Output the [x, y] coordinate of the center of the cell containing the given text.  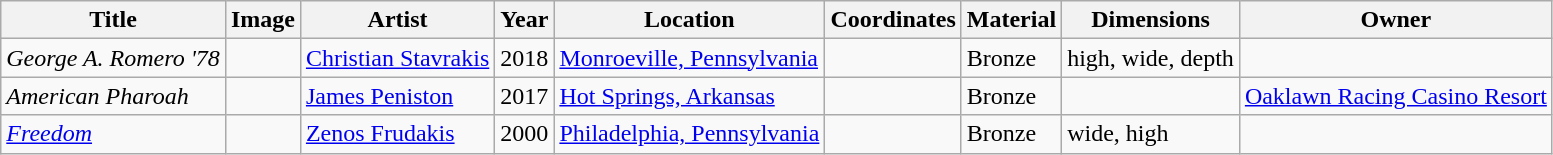
Dimensions [1151, 20]
Coordinates [893, 20]
Hot Springs, Arkansas [690, 96]
Zenos Frudakis [397, 134]
Monroeville, Pennsylvania [690, 58]
Freedom [114, 134]
2017 [524, 96]
Year [524, 20]
wide, high [1151, 134]
Artist [397, 20]
George A. Romero '78 [114, 58]
Philadelphia, Pennsylvania [690, 134]
high, wide, depth [1151, 58]
American Pharoah [114, 96]
2018 [524, 58]
Location [690, 20]
Owner [1396, 20]
James Peniston [397, 96]
Title [114, 20]
Material [1011, 20]
Image [262, 20]
2000 [524, 134]
Oaklawn Racing Casino Resort [1396, 96]
Christian Stavrakis [397, 58]
